Determine the [X, Y] coordinate at the center of the cell enclosing the given text.  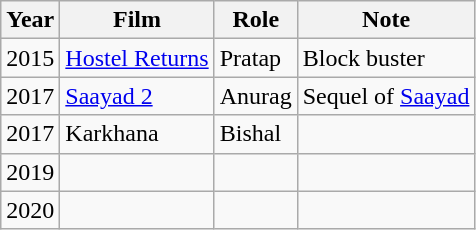
Note [386, 20]
Hostel Returns [137, 58]
2015 [30, 58]
2019 [30, 172]
Pratap [256, 58]
Role [256, 20]
Film [137, 20]
Year [30, 20]
Bishal [256, 134]
2020 [30, 210]
Sequel of Saayad [386, 96]
Block buster [386, 58]
Saayad 2 [137, 96]
Karkhana [137, 134]
Anurag [256, 96]
